For the text-containing cell, return its midpoint in (x, y) coordinate format. 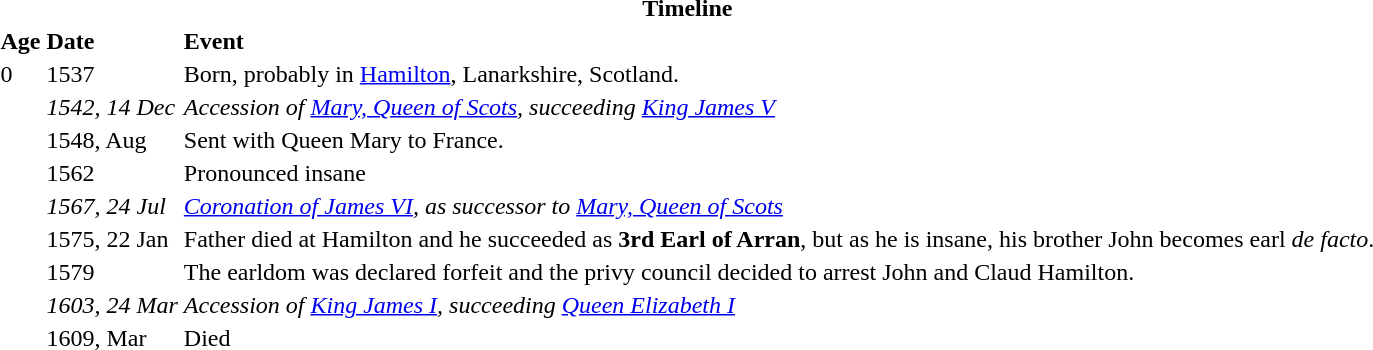
1567, 24 Jul (112, 206)
1548, Aug (112, 140)
1542, 14 Dec (112, 107)
Date (112, 41)
1603, 24 Mar (112, 305)
1537 (112, 74)
1562 (112, 173)
1575, 22 Jan (112, 239)
1579 (112, 272)
